Identify which cell holds the provided text, then report its [X, Y] central coordinate. 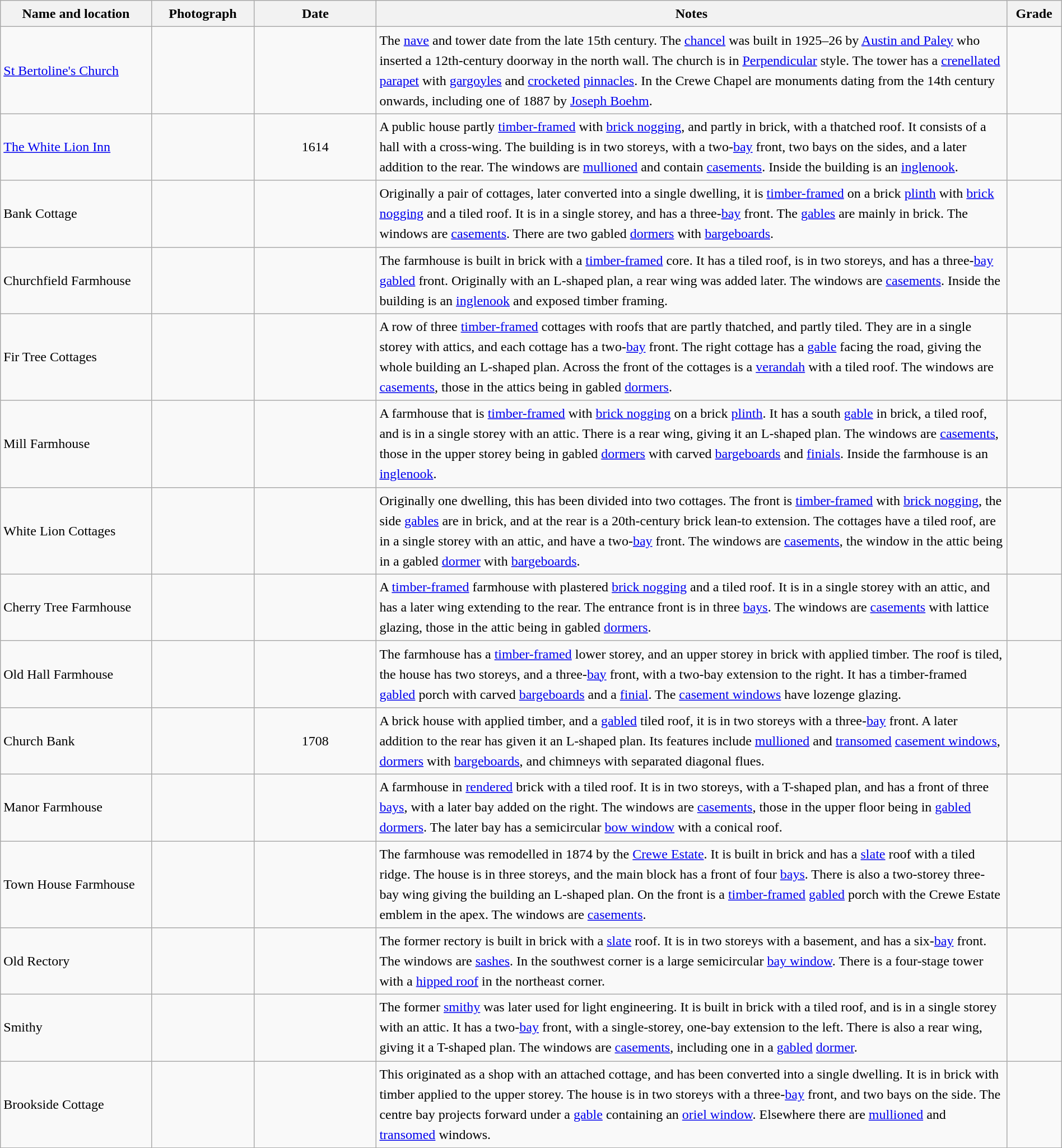
Date [315, 13]
1614 [315, 147]
St Bertoline's Church [76, 71]
Name and location [76, 13]
White Lion Cottages [76, 531]
Photograph [203, 13]
Smithy [76, 1028]
Brookside Cottage [76, 1104]
Churchfield Farmhouse [76, 280]
The White Lion Inn [76, 147]
Old Hall Farmhouse [76, 674]
Manor Farmhouse [76, 808]
Old Rectory [76, 961]
Grade [1034, 13]
Cherry Tree Farmhouse [76, 607]
Fir Tree Cottages [76, 357]
Bank Cottage [76, 214]
Town House Farmhouse [76, 885]
1708 [315, 740]
Mill Farmhouse [76, 444]
Notes [691, 13]
Church Bank [76, 740]
